Return the (x, y) coordinate for the center point of the cell that contains the specified text.  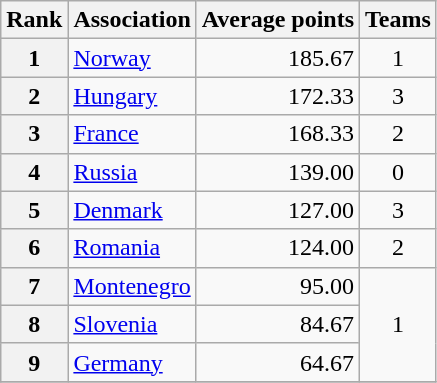
139.00 (278, 172)
Hungary (132, 96)
Norway (132, 58)
Teams (398, 20)
Germany (132, 362)
6 (34, 248)
8 (34, 324)
172.33 (278, 96)
5 (34, 210)
4 (34, 172)
Denmark (132, 210)
185.67 (278, 58)
127.00 (278, 210)
Average points (278, 20)
Association (132, 20)
Rank (34, 20)
124.00 (278, 248)
84.67 (278, 324)
Romania (132, 248)
95.00 (278, 286)
64.67 (278, 362)
France (132, 134)
0 (398, 172)
7 (34, 286)
9 (34, 362)
Slovenia (132, 324)
Russia (132, 172)
168.33 (278, 134)
Montenegro (132, 286)
